Pinpoint the cell where the given text exists, returning its [x, y] midpoint coordinate. 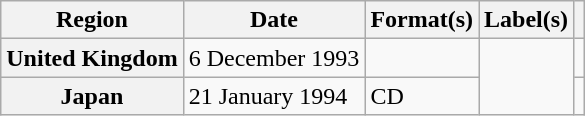
Date [274, 20]
Label(s) [526, 20]
Format(s) [422, 20]
6 December 1993 [274, 58]
United Kingdom [92, 58]
21 January 1994 [274, 96]
Region [92, 20]
CD [422, 96]
Japan [92, 96]
